Pinpoint the cell where the given text exists, returning its [X, Y] midpoint coordinate. 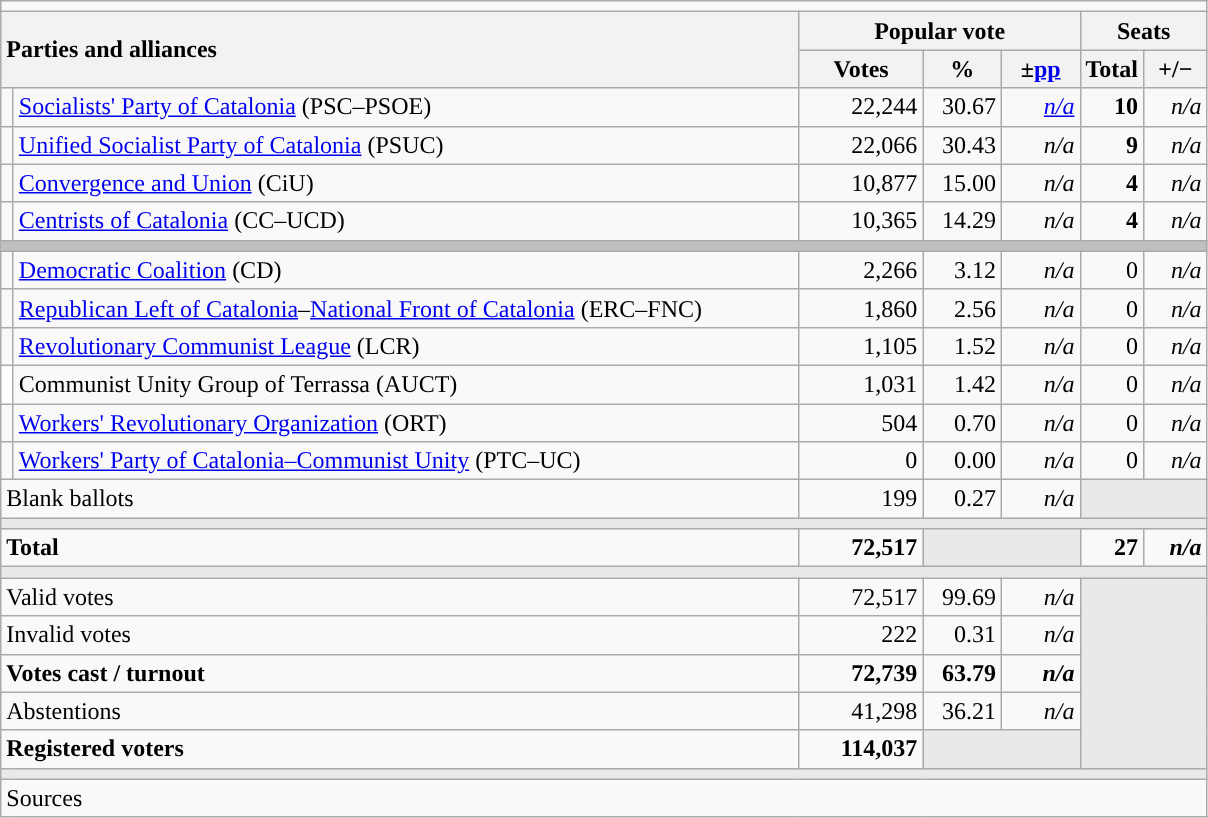
10 [1112, 107]
1,031 [861, 384]
0.00 [962, 461]
Sources [604, 798]
Unified Socialist Party of Catalonia (PSUC) [406, 145]
3.12 [962, 270]
10,365 [861, 221]
36.21 [962, 711]
Votes cast / turnout [400, 673]
1,105 [861, 346]
+/− [1176, 69]
% [962, 69]
504 [861, 423]
63.79 [962, 673]
2.56 [962, 308]
114,037 [861, 749]
0.70 [962, 423]
15.00 [962, 183]
Popular vote [940, 31]
Republican Left of Catalonia–National Front of Catalonia (ERC–FNC) [406, 308]
27 [1112, 548]
Seats [1144, 31]
14.29 [962, 221]
1.52 [962, 346]
99.69 [962, 597]
0.31 [962, 635]
Revolutionary Communist League (LCR) [406, 346]
Votes [861, 69]
2,266 [861, 270]
Parties and alliances [400, 50]
30.43 [962, 145]
Centrists of Catalonia (CC–UCD) [406, 221]
1.42 [962, 384]
Valid votes [400, 597]
Workers' Revolutionary Organization (ORT) [406, 423]
Communist Unity Group of Terrassa (AUCT) [406, 384]
222 [861, 635]
1,860 [861, 308]
0.27 [962, 499]
Socialists' Party of Catalonia (PSC–PSOE) [406, 107]
9 [1112, 145]
Invalid votes [400, 635]
30.67 [962, 107]
72,739 [861, 673]
Convergence and Union (CiU) [406, 183]
Abstentions [400, 711]
22,244 [861, 107]
Blank ballots [400, 499]
22,066 [861, 145]
Democratic Coalition (CD) [406, 270]
10,877 [861, 183]
41,298 [861, 711]
±pp [1040, 69]
Workers' Party of Catalonia–Communist Unity (PTC–UC) [406, 461]
199 [861, 499]
Registered voters [400, 749]
